Return the (X, Y) coordinate for the center point of the cell that contains the specified text.  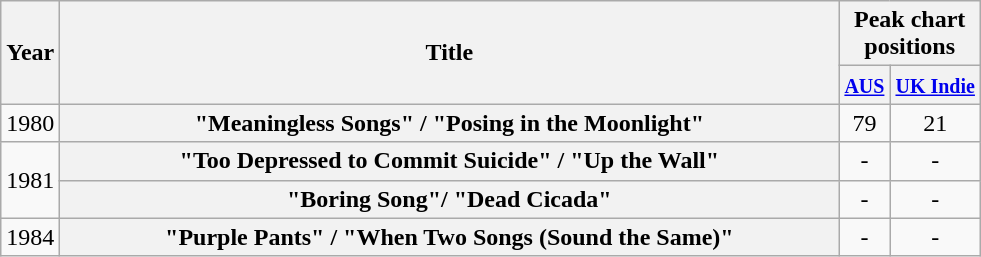
AUS (864, 85)
"Meaningless Songs" / "Posing in the Moonlight" (450, 123)
"Purple Pants" / "When Two Songs (Sound the Same)" (450, 237)
Title (450, 52)
Peak chartpositions (910, 34)
1981 (30, 180)
21 (936, 123)
Year (30, 52)
"Boring Song"/ "Dead Cicada" (450, 199)
"Too Depressed to Commit Suicide" / "Up the Wall" (450, 161)
1984 (30, 237)
79 (864, 123)
1980 (30, 123)
UK Indie (936, 85)
